Detect which cell encompasses the target text, then output its (x, y) center coordinate. 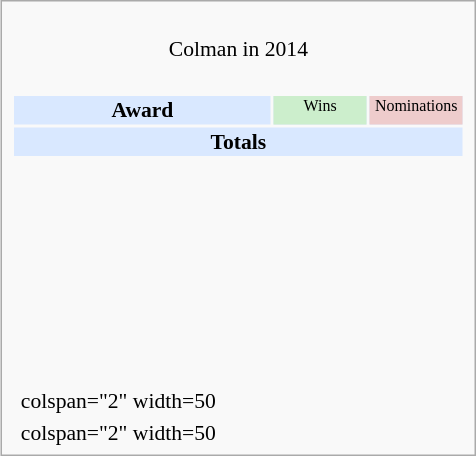
Totals (238, 141)
Award Wins Nominations Totals (239, 225)
Nominations (416, 110)
Award (142, 110)
Colman in 2014 (239, 36)
Wins (320, 110)
